Find where the given text appears and provide that cell's center as (X, Y) coordinate. 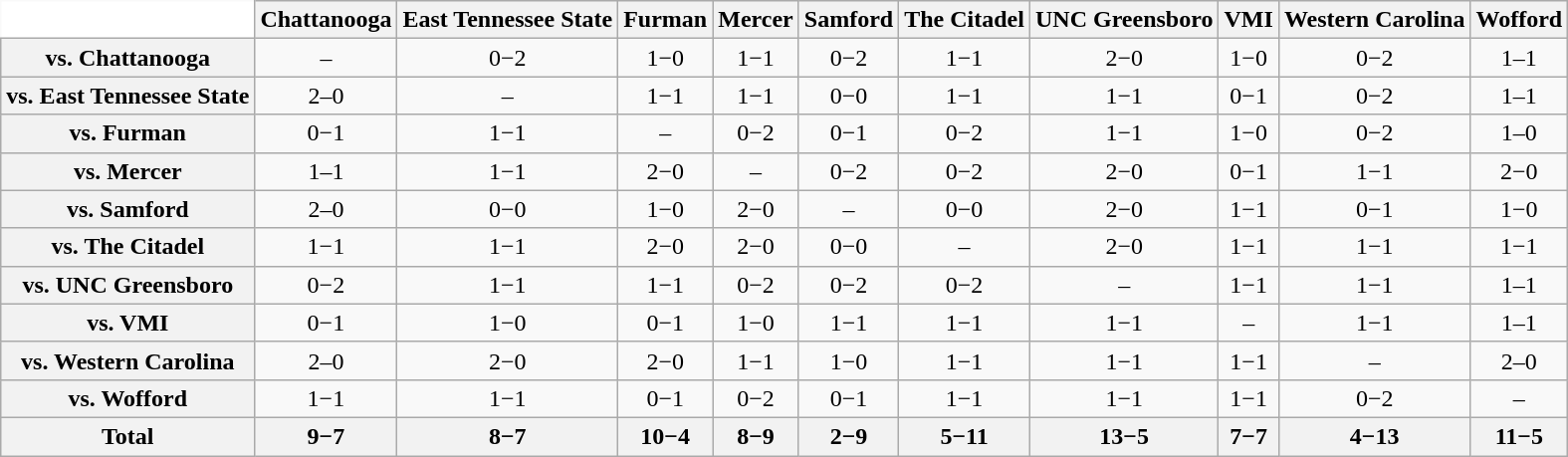
11−5 (1519, 436)
5−11 (965, 436)
East Tennessee State (508, 20)
vs. Western Carolina (127, 360)
vs. UNC Greensboro (127, 285)
vs. The Citadel (127, 247)
2−9 (848, 436)
vs. East Tennessee State (127, 96)
UNC Greensboro (1124, 20)
vs. Furman (127, 133)
8−9 (757, 436)
7−7 (1248, 436)
10−4 (665, 436)
vs. Samford (127, 209)
vs. Wofford (127, 398)
Total (127, 436)
vs. Chattanooga (127, 58)
Chattanooga (327, 20)
9−7 (327, 436)
13−5 (1124, 436)
vs. Mercer (127, 171)
Furman (665, 20)
Samford (848, 20)
vs. VMI (127, 323)
Western Carolina (1374, 20)
Mercer (757, 20)
8−7 (508, 436)
4−13 (1374, 436)
The Citadel (965, 20)
Wofford (1519, 20)
VMI (1248, 20)
1–0 (1519, 133)
